Output the [x, y] coordinate of the center of the cell containing the given text.  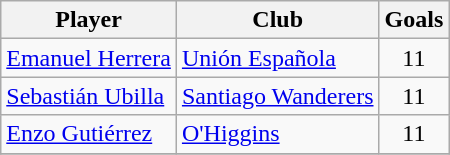
Enzo Gutiérrez [89, 134]
Unión Española [278, 58]
Club [278, 20]
Sebastián Ubilla [89, 96]
Goals [414, 20]
O'Higgins [278, 134]
Santiago Wanderers [278, 96]
Player [89, 20]
Emanuel Herrera [89, 58]
